Identify which cell holds the provided text, then report its [x, y] central coordinate. 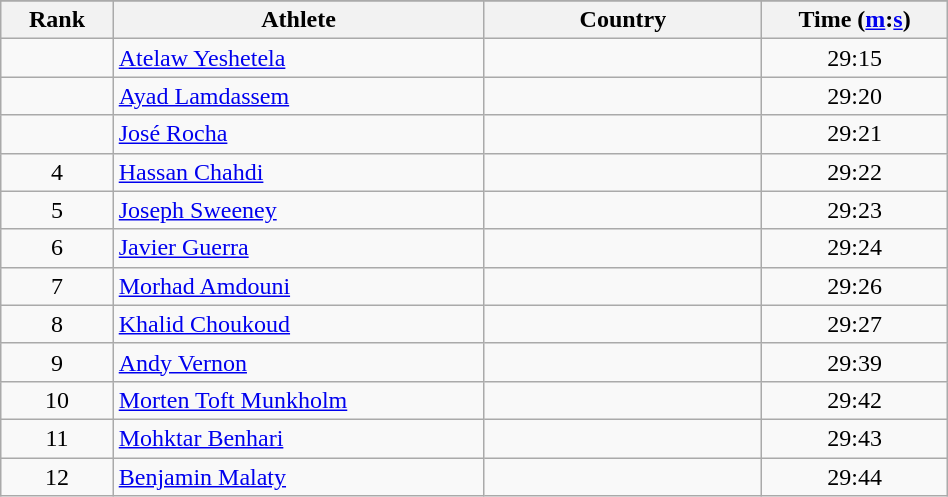
Andy Vernon [298, 362]
29:42 [854, 400]
11 [57, 438]
29:24 [854, 248]
Khalid Choukoud [298, 324]
Country [623, 20]
29:44 [854, 477]
12 [57, 477]
José Rocha [298, 134]
Hassan Chahdi [298, 172]
5 [57, 210]
29:15 [854, 58]
Ayad Lamdassem [298, 96]
Time (m:s) [854, 20]
29:23 [854, 210]
Morten Toft Munkholm [298, 400]
Athlete [298, 20]
Atelaw Yeshetela [298, 58]
Benjamin Malaty [298, 477]
6 [57, 248]
10 [57, 400]
29:39 [854, 362]
29:21 [854, 134]
29:27 [854, 324]
Javier Guerra [298, 248]
Joseph Sweeney [298, 210]
Mohktar Benhari [298, 438]
9 [57, 362]
29:20 [854, 96]
8 [57, 324]
29:22 [854, 172]
Morhad Amdouni [298, 286]
4 [57, 172]
29:26 [854, 286]
29:43 [854, 438]
7 [57, 286]
Rank [57, 20]
